Pinpoint the cell where the given text exists, returning its (x, y) midpoint coordinate. 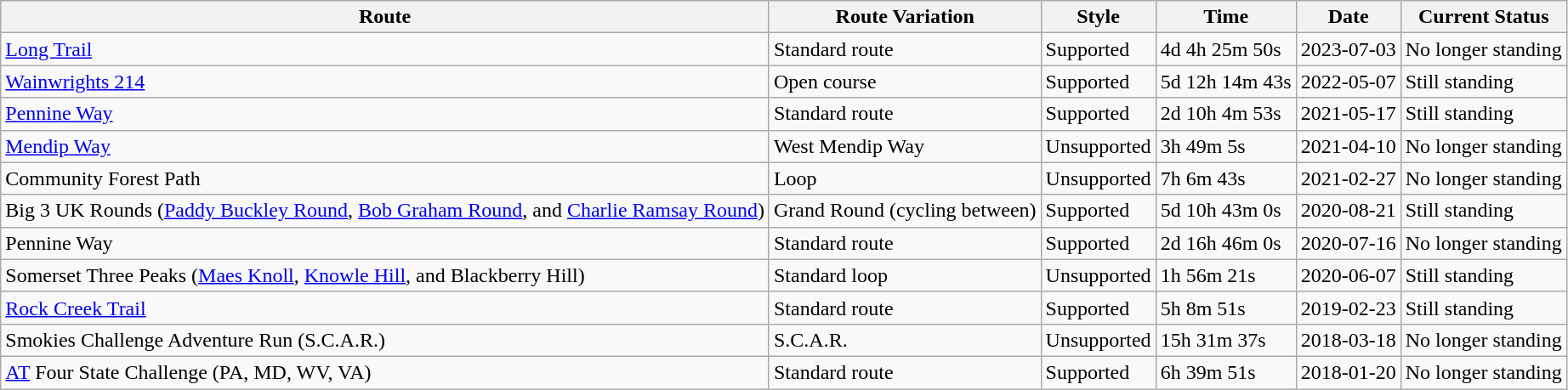
Wainwrights 214 (385, 82)
West Mendip Way (905, 146)
Open course (905, 82)
2021-04-10 (1349, 146)
2020-07-16 (1349, 243)
2022-05-07 (1349, 82)
Long Trail (385, 49)
5d 12h 14m 43s (1226, 82)
AT Four State Challenge (PA, MD, WV, VA) (385, 372)
2019-02-23 (1349, 308)
3h 49m 5s (1226, 146)
Smokies Challenge Adventure Run (S.C.A.R.) (385, 340)
S.C.A.R. (905, 340)
2018-01-20 (1349, 372)
2018-03-18 (1349, 340)
Mendip Way (385, 146)
2023-07-03 (1349, 49)
15h 31m 37s (1226, 340)
2d 16h 46m 0s (1226, 243)
2021-02-27 (1349, 178)
5h 8m 51s (1226, 308)
1h 56m 21s (1226, 275)
Standard loop (905, 275)
4d 4h 25m 50s (1226, 49)
Date (1349, 17)
2d 10h 4m 53s (1226, 114)
2020-06-07 (1349, 275)
2020-08-21 (1349, 211)
Big 3 UK Rounds (Paddy Buckley Round, Bob Graham Round, and Charlie Ramsay Round) (385, 211)
Somerset Three Peaks (Maes Knoll, Knowle Hill, and Blackberry Hill) (385, 275)
Rock Creek Trail (385, 308)
7h 6m 43s (1226, 178)
Current Status (1483, 17)
2021-05-17 (1349, 114)
Loop (905, 178)
Route Variation (905, 17)
Time (1226, 17)
Grand Round (cycling between) (905, 211)
Style (1099, 17)
Route (385, 17)
5d 10h 43m 0s (1226, 211)
6h 39m 51s (1226, 372)
Community Forest Path (385, 178)
